Identify which cell holds the provided text, then report its [X, Y] central coordinate. 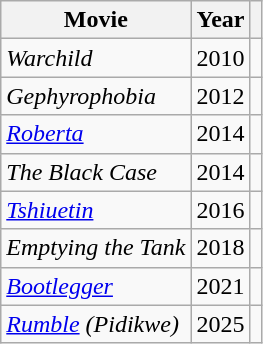
2016 [220, 210]
Emptying the Tank [96, 248]
Warchild [96, 58]
Year [220, 20]
Gephyrophobia [96, 96]
Tshiuetin [96, 210]
Movie [96, 20]
Bootlegger [96, 286]
The Black Case [96, 172]
2025 [220, 324]
Rumble (Pidikwe) [96, 324]
2010 [220, 58]
2021 [220, 286]
2018 [220, 248]
2012 [220, 96]
Roberta [96, 134]
